Locate the cell with the specified text and output its (x, y) center coordinate. 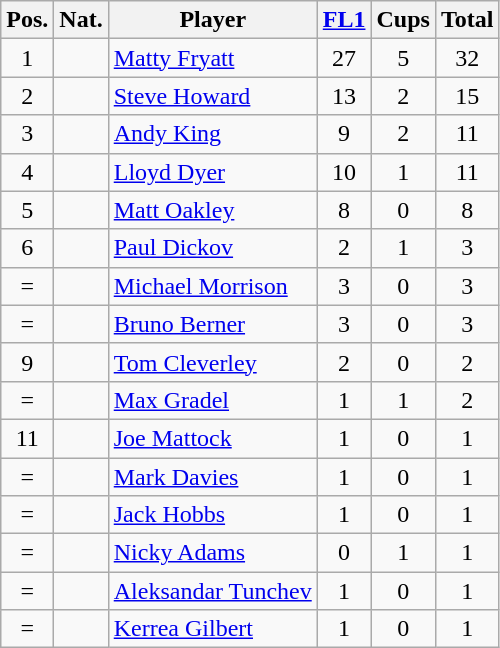
Andy King (212, 134)
4 (28, 172)
15 (467, 96)
FL1 (344, 20)
Kerrea Gilbert (212, 629)
Joe Mattock (212, 438)
Bruno Berner (212, 324)
Player (212, 20)
Mark Davies (212, 477)
Steve Howard (212, 96)
Michael Morrison (212, 286)
Total (467, 20)
27 (344, 58)
32 (467, 58)
13 (344, 96)
Pos. (28, 20)
Lloyd Dyer (212, 172)
Matty Fryatt (212, 58)
Paul Dickov (212, 248)
10 (344, 172)
Jack Hobbs (212, 515)
Tom Cleverley (212, 362)
Matt Oakley (212, 210)
Max Gradel (212, 400)
Aleksandar Tunchev (212, 591)
6 (28, 248)
Nicky Adams (212, 553)
Nat. (81, 20)
Cups (403, 20)
